Capture the cell that displays the provided text and extract its (x, y) central coordinate. 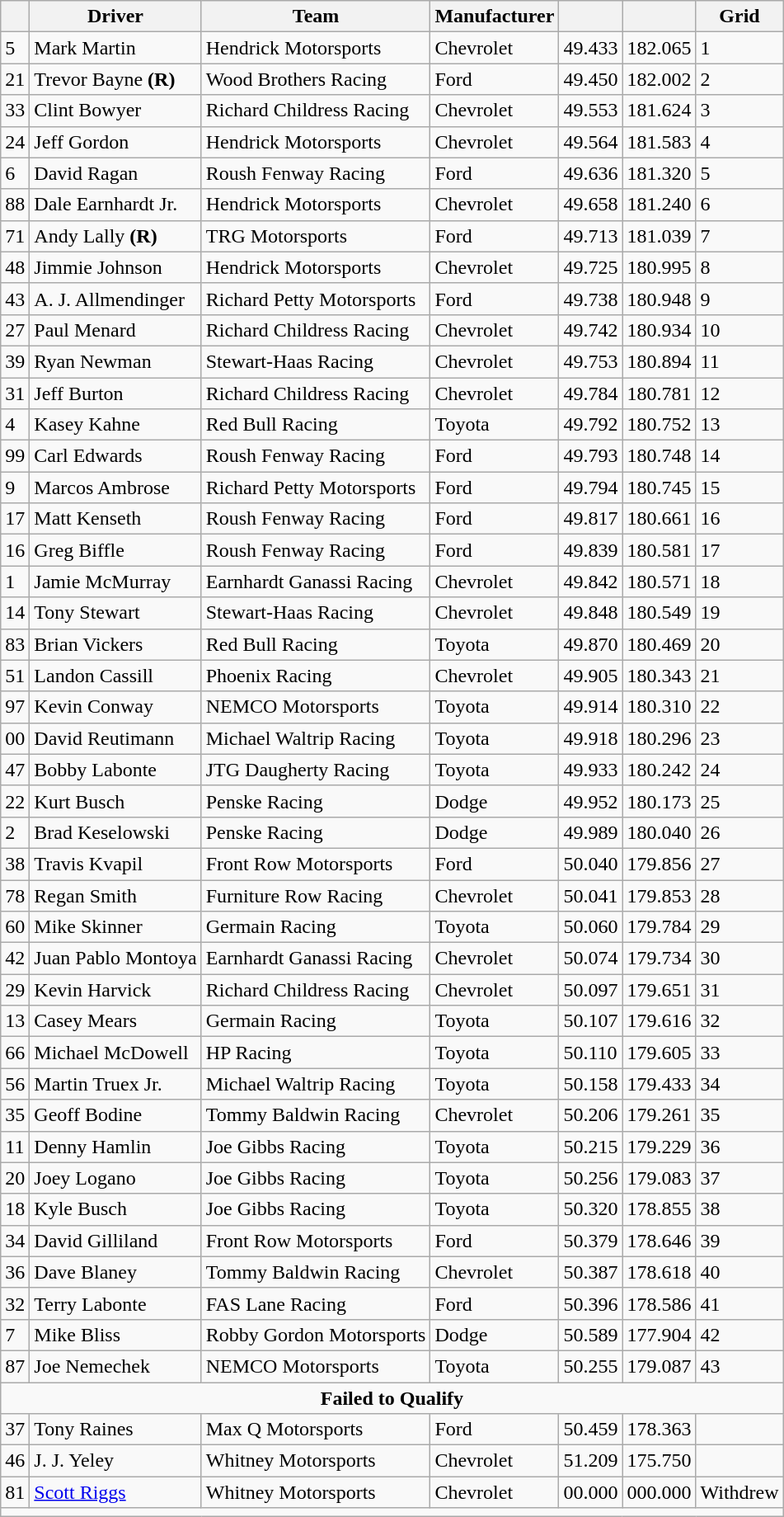
179.734 (660, 959)
00.000 (590, 1492)
Failed to Qualify (392, 1398)
30 (739, 959)
180.752 (660, 425)
182.065 (660, 48)
49.839 (590, 550)
179.083 (660, 1178)
Kurt Busch (115, 801)
J. J. Yeley (115, 1461)
Driver (115, 16)
83 (15, 644)
Denny Hamlin (115, 1147)
178.586 (660, 1303)
David Ragan (115, 173)
Kyle Busch (115, 1209)
179.856 (660, 864)
50.097 (590, 990)
180.343 (660, 676)
180.934 (660, 330)
179.651 (660, 990)
Greg Biffle (115, 550)
178.646 (660, 1241)
000.000 (660, 1492)
50.255 (590, 1366)
8 (739, 267)
50.041 (590, 895)
66 (15, 1053)
180.040 (660, 832)
Kasey Kahne (115, 425)
50.040 (590, 864)
Robby Gordon Motorsports (316, 1335)
49.918 (590, 738)
50.387 (590, 1272)
Manufacturer (495, 16)
180.948 (660, 299)
HP Racing (316, 1053)
Carl Edwards (115, 456)
Clint Bowyer (115, 111)
180.995 (660, 267)
Jeff Burton (115, 393)
49.870 (590, 644)
180.310 (660, 707)
25 (739, 801)
180.549 (660, 613)
180.469 (660, 644)
Dave Blaney (115, 1272)
50.215 (590, 1147)
Andy Lally (R) (115, 236)
Matt Kenseth (115, 519)
David Gilliland (115, 1241)
179.229 (660, 1147)
Jimmie Johnson (115, 267)
50.459 (590, 1430)
Landon Cassill (115, 676)
49.564 (590, 142)
Mark Martin (115, 48)
179.616 (660, 1021)
181.583 (660, 142)
180.173 (660, 801)
Jeff Gordon (115, 142)
49.636 (590, 173)
179.261 (660, 1115)
50.320 (590, 1209)
49.842 (590, 582)
49.952 (590, 801)
FAS Lane Racing (316, 1303)
46 (15, 1461)
181.039 (660, 236)
49.658 (590, 205)
Jamie McMurray (115, 582)
178.855 (660, 1209)
Mike Skinner (115, 927)
49.792 (590, 425)
49.553 (590, 111)
Brian Vickers (115, 644)
49.738 (590, 299)
Kevin Harvick (115, 990)
180.661 (660, 519)
41 (739, 1303)
Regan Smith (115, 895)
49.784 (590, 393)
15 (739, 488)
49.794 (590, 488)
10 (739, 330)
48 (15, 267)
28 (739, 895)
49.933 (590, 770)
179.784 (660, 927)
26 (739, 832)
78 (15, 895)
182.002 (660, 79)
47 (15, 770)
Joey Logano (115, 1178)
Furniture Row Racing (316, 895)
Mike Bliss (115, 1335)
175.750 (660, 1461)
56 (15, 1084)
49.848 (590, 613)
71 (15, 236)
Grid (739, 16)
180.894 (660, 361)
23 (739, 738)
49.742 (590, 330)
50.256 (590, 1178)
Terry Labonte (115, 1303)
Bobby Labonte (115, 770)
180.296 (660, 738)
Tony Stewart (115, 613)
00 (15, 738)
19 (739, 613)
Juan Pablo Montoya (115, 959)
178.618 (660, 1272)
50.110 (590, 1053)
Wood Brothers Racing (316, 79)
A. J. Allmendinger (115, 299)
Brad Keselowski (115, 832)
81 (15, 1492)
180.571 (660, 582)
Travis Kvapil (115, 864)
49.433 (590, 48)
50.396 (590, 1303)
87 (15, 1366)
Withdrew (739, 1492)
177.904 (660, 1335)
181.240 (660, 205)
Casey Mears (115, 1021)
Kevin Conway (115, 707)
49.725 (590, 267)
181.320 (660, 173)
50.158 (590, 1084)
Paul Menard (115, 330)
Joe Nemechek (115, 1366)
Team (316, 16)
50.060 (590, 927)
180.748 (660, 456)
Trevor Bayne (R) (115, 79)
179.087 (660, 1366)
179.605 (660, 1053)
179.853 (660, 895)
97 (15, 707)
49.905 (590, 676)
178.363 (660, 1430)
50.206 (590, 1115)
Michael McDowell (115, 1053)
49.817 (590, 519)
50.379 (590, 1241)
60 (15, 927)
Dale Earnhardt Jr. (115, 205)
12 (739, 393)
TRG Motorsports (316, 236)
Scott Riggs (115, 1492)
50.074 (590, 959)
Ryan Newman (115, 361)
3 (739, 111)
49.713 (590, 236)
JTG Daugherty Racing (316, 770)
40 (739, 1272)
99 (15, 456)
181.624 (660, 111)
180.242 (660, 770)
Tony Raines (115, 1430)
49.914 (590, 707)
David Reutimann (115, 738)
49.450 (590, 79)
Martin Truex Jr. (115, 1084)
180.745 (660, 488)
180.781 (660, 393)
49.793 (590, 456)
51 (15, 676)
88 (15, 205)
180.581 (660, 550)
179.433 (660, 1084)
Max Q Motorsports (316, 1430)
50.589 (590, 1335)
49.753 (590, 361)
Marcos Ambrose (115, 488)
49.989 (590, 832)
Phoenix Racing (316, 676)
50.107 (590, 1021)
Geoff Bodine (115, 1115)
51.209 (590, 1461)
